Determine the (x, y) coordinate at the center of the cell enclosing the given text.  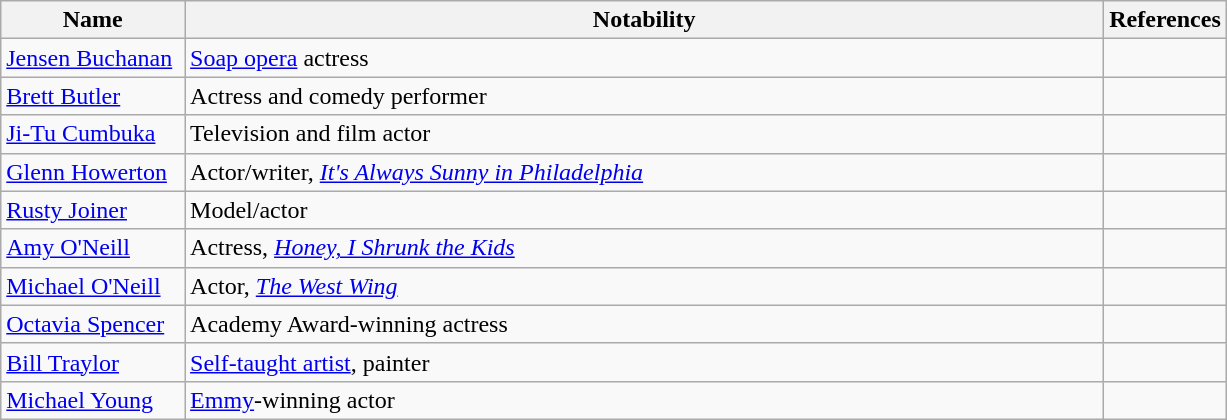
Glenn Howerton (93, 172)
Octavia Spencer (93, 324)
Emmy-winning actor (644, 400)
Actor, The West Wing (644, 286)
Actress, Honey, I Shrunk the Kids (644, 248)
Brett Butler (93, 96)
Academy Award-winning actress (644, 324)
Television and film actor (644, 134)
Amy O'Neill (93, 248)
Michael O'Neill (93, 286)
Ji-Tu Cumbuka (93, 134)
References (1166, 20)
Michael Young (93, 400)
Bill Traylor (93, 362)
Soap opera actress (644, 58)
Actor/writer, It's Always Sunny in Philadelphia (644, 172)
Rusty Joiner (93, 210)
Notability (644, 20)
Self-taught artist, painter (644, 362)
Actress and comedy performer (644, 96)
Jensen Buchanan (93, 58)
Name (93, 20)
Model/actor (644, 210)
